Determine the [x, y] coordinate at the center of the cell enclosing the given text.  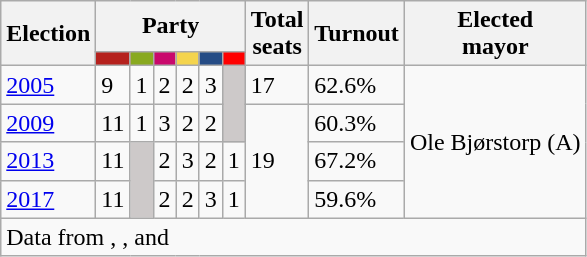
2017 [48, 199]
Totalseats [277, 34]
17 [277, 85]
2013 [48, 161]
Electedmayor [495, 34]
19 [277, 161]
Election [48, 34]
Party [170, 26]
2005 [48, 85]
60.3% [357, 123]
59.6% [357, 199]
62.6% [357, 85]
2009 [48, 123]
Data from , , and [294, 237]
9 [113, 85]
67.2% [357, 161]
Turnout [357, 34]
Ole Bjørstorp (A) [495, 142]
